Determine the [x, y] coordinate at the center of the cell enclosing the given text.  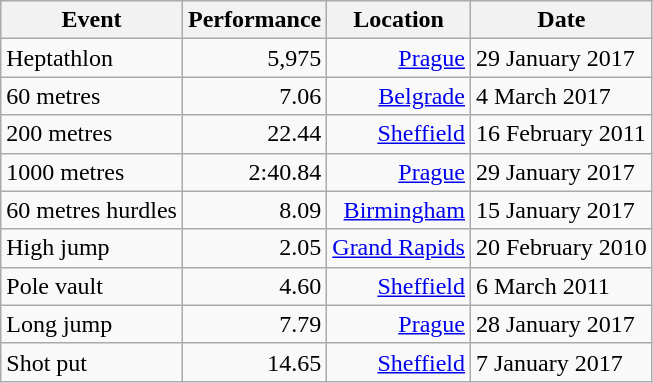
6 March 2011 [561, 286]
Birmingham [399, 210]
200 metres [92, 134]
60 metres [92, 96]
7.79 [254, 324]
20 February 2010 [561, 248]
Heptathlon [92, 58]
2.05 [254, 248]
Long jump [92, 324]
7 January 2017 [561, 362]
5,975 [254, 58]
15 January 2017 [561, 210]
8.09 [254, 210]
7.06 [254, 96]
High jump [92, 248]
Pole vault [92, 286]
60 metres hurdles [92, 210]
22.44 [254, 134]
Event [92, 20]
2:40.84 [254, 172]
Date [561, 20]
Shot put [92, 362]
Grand Rapids [399, 248]
4 March 2017 [561, 96]
4.60 [254, 286]
14.65 [254, 362]
16 February 2011 [561, 134]
Belgrade [399, 96]
Location [399, 20]
28 January 2017 [561, 324]
1000 metres [92, 172]
Performance [254, 20]
